Identify which cell holds the provided text, then report its [x, y] central coordinate. 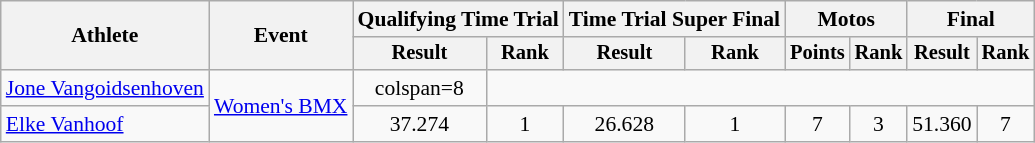
Time Trial Super Final [674, 19]
Women's BMX [281, 106]
Motos [846, 19]
51.360 [942, 124]
Points [817, 54]
colspan=8 [420, 88]
Qualifying Time Trial [458, 19]
Jone Vangoidsenhoven [105, 88]
Athlete [105, 36]
Event [281, 36]
37.274 [420, 124]
3 [879, 124]
26.628 [624, 124]
Elke Vanhoof [105, 124]
Final [970, 19]
